Capture the cell that displays the provided text and extract its (X, Y) central coordinate. 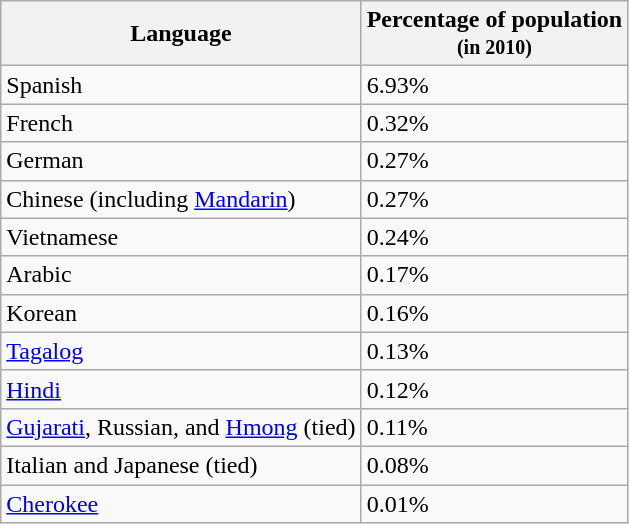
Percentage of population(in 2010) (494, 34)
Language (181, 34)
Korean (181, 313)
Arabic (181, 275)
Italian and Japanese (tied) (181, 465)
Vietnamese (181, 237)
0.16% (494, 313)
Spanish (181, 85)
Hindi (181, 389)
0.32% (494, 123)
6.93% (494, 85)
German (181, 161)
French (181, 123)
0.11% (494, 427)
Cherokee (181, 503)
Tagalog (181, 351)
0.24% (494, 237)
0.08% (494, 465)
0.13% (494, 351)
0.17% (494, 275)
0.01% (494, 503)
Gujarati, Russian, and Hmong (tied) (181, 427)
0.12% (494, 389)
Chinese (including Mandarin) (181, 199)
